Identify which cell holds the provided text, then report its (x, y) central coordinate. 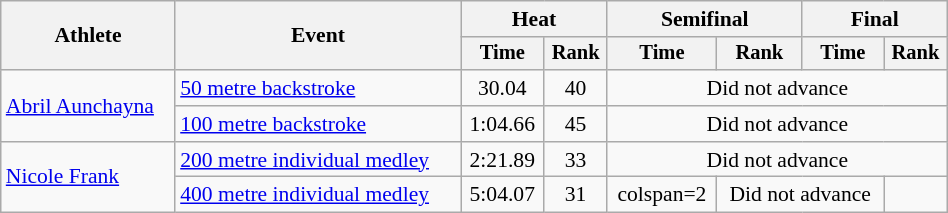
31 (576, 195)
2:21.89 (502, 160)
Athlete (88, 36)
200 metre individual medley (318, 160)
45 (576, 124)
Semifinal (704, 19)
Nicole Frank (88, 178)
5:04.07 (502, 195)
Event (318, 36)
40 (576, 88)
Heat (534, 19)
33 (576, 160)
100 metre backstroke (318, 124)
Abril Aunchayna (88, 106)
1:04.66 (502, 124)
30.04 (502, 88)
50 metre backstroke (318, 88)
400 metre individual medley (318, 195)
colspan=2 (662, 195)
Final (874, 19)
